Output the [x, y] coordinate of the center of the cell containing the given text.  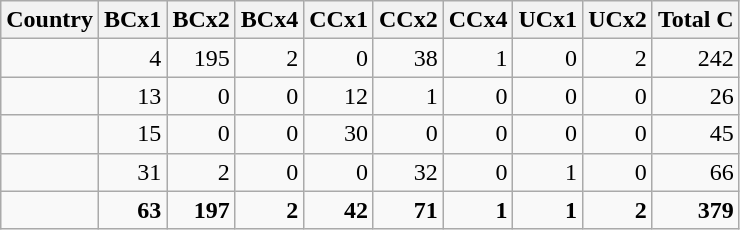
CCx2 [408, 20]
13 [132, 96]
71 [408, 210]
CCx1 [339, 20]
38 [408, 58]
45 [696, 134]
Country [50, 20]
BCx4 [269, 20]
4 [132, 58]
12 [339, 96]
63 [132, 210]
UCx2 [618, 20]
66 [696, 172]
32 [408, 172]
Total C [696, 20]
197 [201, 210]
195 [201, 58]
379 [696, 210]
BCx2 [201, 20]
31 [132, 172]
30 [339, 134]
15 [132, 134]
42 [339, 210]
26 [696, 96]
242 [696, 58]
BCx1 [132, 20]
CCx4 [478, 20]
UCx1 [548, 20]
